Output the [x, y] coordinate of the center of the cell containing the given text.  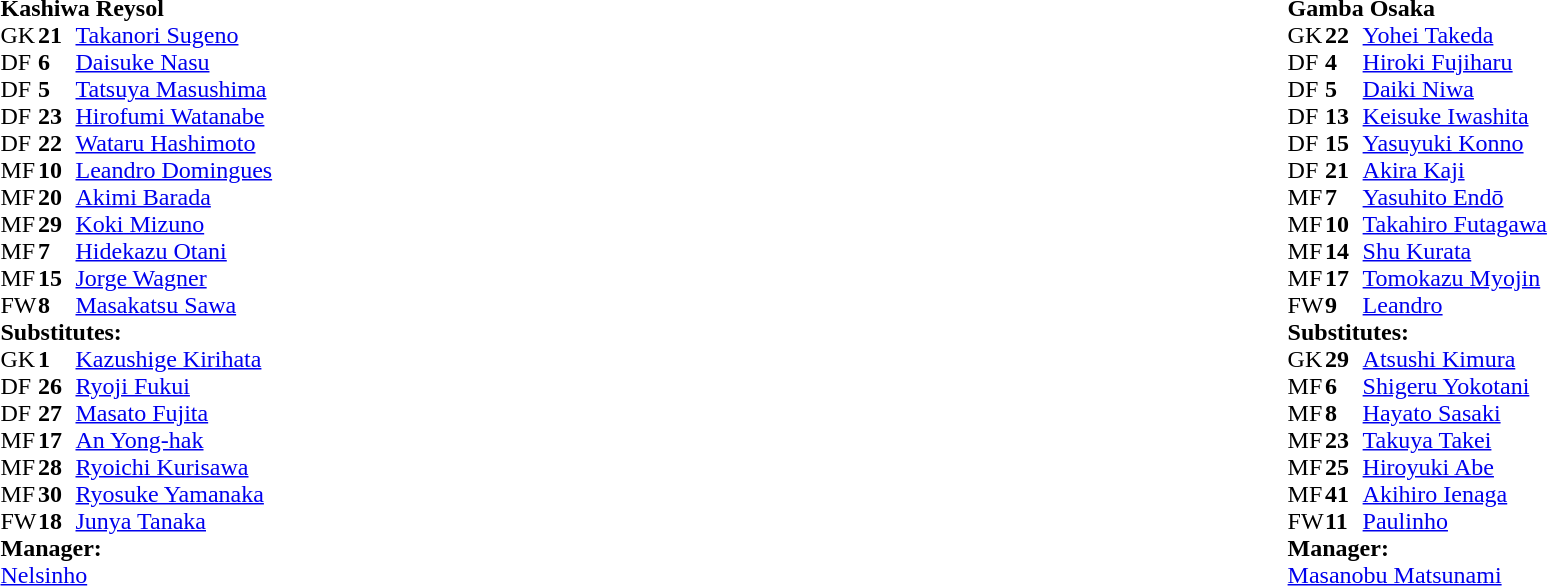
41 [1344, 494]
Akira Kaji [1455, 170]
Akimi Barada [174, 198]
Shu Kurata [1455, 252]
9 [1344, 306]
Yohei Takeda [1455, 36]
4 [1344, 62]
Yasuyuki Konno [1455, 144]
Atsushi Kimura [1455, 360]
28 [57, 468]
Ryoichi Kurisawa [174, 468]
25 [1344, 468]
Hayato Sasaki [1455, 414]
20 [57, 198]
Leandro Domingues [174, 170]
30 [57, 494]
An Yong-hak [174, 440]
Takanori Sugeno [174, 36]
27 [57, 414]
Kazushige Kirihata [174, 360]
Ryoji Fukui [174, 386]
Akihiro Ienaga [1455, 494]
11 [1344, 522]
Ryosuke Yamanaka [174, 494]
Masakatsu Sawa [174, 306]
Keisuke Iwashita [1455, 116]
Hiroki Fujiharu [1455, 62]
Hirofumi Watanabe [174, 116]
13 [1344, 116]
Yasuhito Endō [1455, 198]
14 [1344, 252]
Tomokazu Myojin [1455, 278]
Takahiro Futagawa [1455, 224]
Daiki Niwa [1455, 90]
26 [57, 386]
Daisuke Nasu [174, 62]
Takuya Takei [1455, 440]
Shigeru Yokotani [1455, 386]
Masato Fujita [174, 414]
Junya Tanaka [174, 522]
Koki Mizuno [174, 224]
Jorge Wagner [174, 278]
Paulinho [1455, 522]
Hiroyuki Abe [1455, 468]
Tatsuya Masushima [174, 90]
Wataru Hashimoto [174, 144]
1 [57, 360]
18 [57, 522]
Leandro [1455, 306]
Hidekazu Otani [174, 252]
